Locate the cell with the specified text and output its (X, Y) center coordinate. 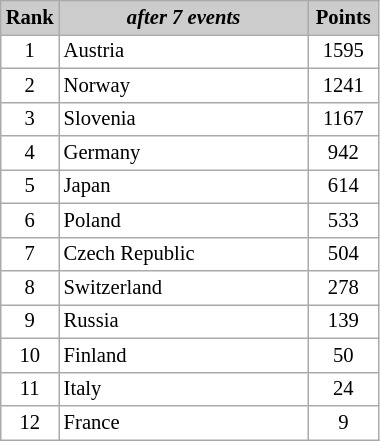
Italy (184, 389)
10 (30, 355)
504 (343, 254)
12 (30, 423)
2 (30, 85)
after 7 events (184, 17)
Germany (184, 153)
614 (343, 186)
6 (30, 220)
24 (343, 389)
533 (343, 220)
139 (343, 321)
1 (30, 51)
8 (30, 287)
Russia (184, 321)
Rank (30, 17)
11 (30, 389)
Finland (184, 355)
1167 (343, 119)
Switzerland (184, 287)
4 (30, 153)
1595 (343, 51)
Poland (184, 220)
France (184, 423)
1241 (343, 85)
Japan (184, 186)
Slovenia (184, 119)
Austria (184, 51)
Czech Republic (184, 254)
Norway (184, 85)
3 (30, 119)
942 (343, 153)
7 (30, 254)
278 (343, 287)
50 (343, 355)
5 (30, 186)
Points (343, 17)
